Find where the given text appears and provide that cell's center as (X, Y) coordinate. 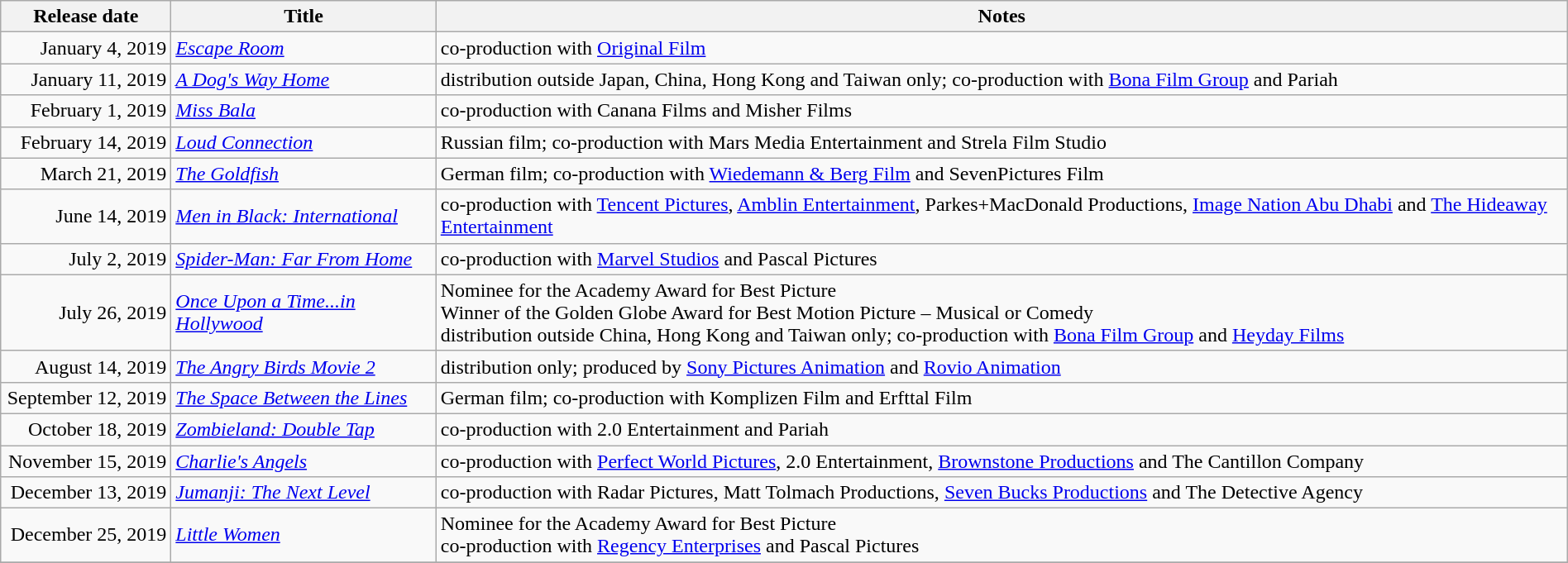
Title (304, 17)
co-production with Radar Pictures, Matt Tolmach Productions, Seven Bucks Productions and The Detective Agency (1002, 493)
Loud Connection (304, 142)
distribution outside Japan, China, Hong Kong and Taiwan only; co-production with Bona Film Group and Pariah (1002, 79)
Escape Room (304, 48)
September 12, 2019 (86, 398)
February 1, 2019 (86, 111)
German film; co-production with Komplizen Film and Erfttal Film (1002, 398)
Notes (1002, 17)
The Angry Birds Movie 2 (304, 366)
February 14, 2019 (86, 142)
January 11, 2019 (86, 79)
January 4, 2019 (86, 48)
August 14, 2019 (86, 366)
Zombieland: Double Tap (304, 429)
The Goldfish (304, 174)
Once Upon a Time...in Hollywood (304, 313)
co-production with Perfect World Pictures, 2.0 Entertainment, Brownstone Productions and The Cantillon Company (1002, 460)
Charlie's Angels (304, 460)
co-production with Tencent Pictures, Amblin Entertainment, Parkes+MacDonald Productions, Image Nation Abu Dhabi and The Hideaway Entertainment (1002, 217)
German film; co-production with Wiedemann & Berg Film and SevenPictures Film (1002, 174)
co-production with Marvel Studios and Pascal Pictures (1002, 259)
Little Women (304, 536)
December 25, 2019 (86, 536)
November 15, 2019 (86, 460)
July 26, 2019 (86, 313)
March 21, 2019 (86, 174)
The Space Between the Lines (304, 398)
Release date (86, 17)
December 13, 2019 (86, 493)
A Dog's Way Home (304, 79)
co-production with Canana Films and Misher Films (1002, 111)
July 2, 2019 (86, 259)
co-production with Original Film (1002, 48)
June 14, 2019 (86, 217)
Russian film; co-production with Mars Media Entertainment and Strela Film Studio (1002, 142)
co-production with 2.0 Entertainment and Pariah (1002, 429)
Spider-Man: Far From Home (304, 259)
Nominee for the Academy Award for Best Pictureco-production with Regency Enterprises and Pascal Pictures (1002, 536)
October 18, 2019 (86, 429)
Miss Bala (304, 111)
Jumanji: The Next Level (304, 493)
Men in Black: International (304, 217)
distribution only; produced by Sony Pictures Animation and Rovio Animation (1002, 366)
